Extract the (x, y) coordinate from the center of the cell holding the provided text.  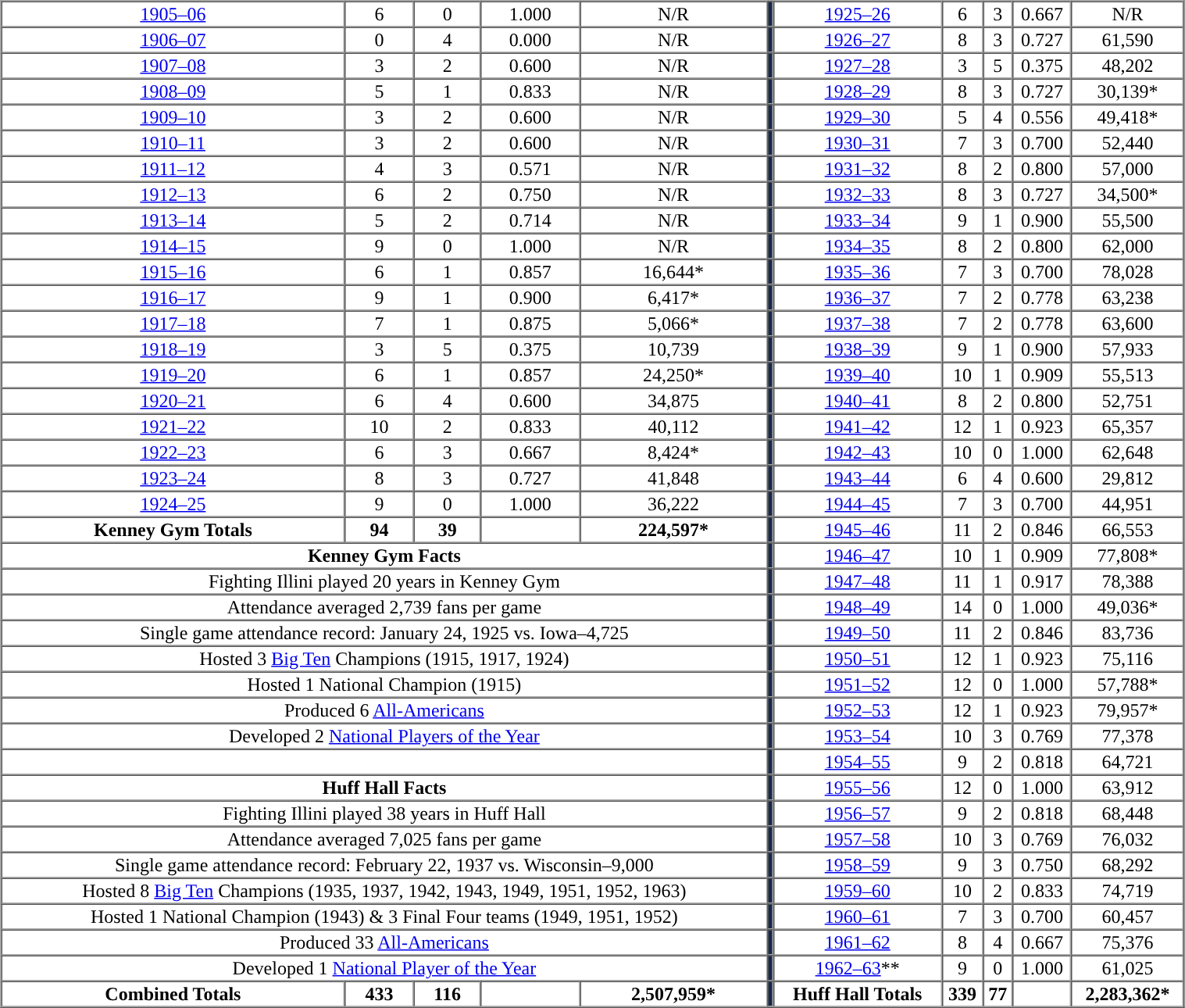
Attendance averaged 7,025 fans per game (384, 839)
1913–14 (173, 220)
52,440 (1128, 142)
57,933 (1128, 349)
78,388 (1128, 581)
62,000 (1128, 245)
Hosted 1 National Champion (1915) (384, 685)
1925–26 (858, 14)
1907–08 (173, 66)
1954–55 (858, 761)
1957–58 (858, 839)
41,848 (673, 478)
55,500 (1128, 220)
1939–40 (858, 375)
Hosted 8 Big Ten Champions (1935, 1937, 1942, 1943, 1949, 1951, 1952, 1963) (384, 891)
1959–60 (858, 891)
16,644* (673, 272)
Fighting Illini played 20 years in Kenney Gym (384, 581)
1946–47 (858, 555)
44,951 (1128, 503)
34,500* (1128, 194)
1906–07 (173, 39)
1919–20 (173, 375)
Fighting Illini played 38 years in Huff Hall (384, 813)
39 (448, 530)
1929–30 (858, 117)
Developed 1 National Player of the Year (384, 967)
1947–48 (858, 581)
1930–31 (858, 142)
1915–16 (173, 272)
61,025 (1128, 967)
2,507,959* (673, 994)
1953–54 (858, 736)
8,424* (673, 452)
78,028 (1128, 272)
1926–27 (858, 39)
1910–11 (173, 142)
Attendance averaged 2,739 fans per game (384, 606)
49,036* (1128, 606)
1951–52 (858, 685)
1923–24 (173, 478)
Combined Totals (173, 994)
24,250* (673, 375)
0.714 (530, 220)
1905–06 (173, 14)
1961–62 (858, 942)
68,448 (1128, 813)
2,283,362* (1128, 994)
63,600 (1128, 323)
40,112 (673, 427)
1931–32 (858, 169)
77 (998, 994)
5,066* (673, 323)
55,513 (1128, 375)
94 (379, 530)
83,736 (1128, 633)
0.875 (530, 323)
1955–56 (858, 788)
1908–09 (173, 91)
1928–29 (858, 91)
79,957* (1128, 710)
14 (962, 606)
1952–53 (858, 710)
62,648 (1128, 452)
1916–17 (173, 297)
1962–63** (858, 967)
64,721 (1128, 761)
1932–33 (858, 194)
49,418* (1128, 117)
0.000 (530, 39)
63,912 (1128, 788)
1956–57 (858, 813)
1948–49 (858, 606)
10,739 (673, 349)
1917–18 (173, 323)
1958–59 (858, 864)
1927–28 (858, 66)
224,597* (673, 530)
1934–35 (858, 245)
1960–61 (858, 916)
1914–15 (173, 245)
48,202 (1128, 66)
339 (962, 994)
1920–21 (173, 400)
Produced 6 All-Americans (384, 710)
36,222 (673, 503)
Huff Hall Facts (384, 788)
75,116 (1128, 658)
1942–43 (858, 452)
68,292 (1128, 864)
1940–41 (858, 400)
1933–34 (858, 220)
1921–22 (173, 427)
1938–39 (858, 349)
34,875 (673, 400)
30,139* (1128, 91)
Kenney Gym Totals (173, 530)
74,719 (1128, 891)
Kenney Gym Facts (384, 555)
Hosted 3 Big Ten Champions (1915, 1917, 1924) (384, 658)
57,788* (1128, 685)
433 (379, 994)
Hosted 1 National Champion (1943) & 3 Final Four teams (1949, 1951, 1952) (384, 916)
0.917 (1042, 581)
1924–25 (173, 503)
65,357 (1128, 427)
77,378 (1128, 736)
1918–19 (173, 349)
1909–10 (173, 117)
52,751 (1128, 400)
1911–12 (173, 169)
Developed 2 National Players of the Year (384, 736)
1912–13 (173, 194)
77,808* (1128, 555)
1941–42 (858, 427)
60,457 (1128, 916)
Huff Hall Totals (858, 994)
1937–38 (858, 323)
63,238 (1128, 297)
116 (448, 994)
Produced 33 All-Americans (384, 942)
0.571 (530, 169)
75,376 (1128, 942)
6,417* (673, 297)
1945–46 (858, 530)
1936–37 (858, 297)
1950–51 (858, 658)
Single game attendance record: February 22, 1937 vs. Wisconsin–9,000 (384, 864)
29,812 (1128, 478)
1943–44 (858, 478)
66,553 (1128, 530)
61,590 (1128, 39)
57,000 (1128, 169)
1922–23 (173, 452)
1944–45 (858, 503)
0.556 (1042, 117)
76,032 (1128, 839)
Single game attendance record: January 24, 1925 vs. Iowa–4,725 (384, 633)
1935–36 (858, 272)
1949–50 (858, 633)
